Find where the given text appears and provide that cell's center as (x, y) coordinate. 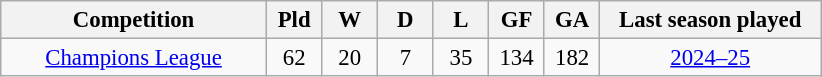
7 (406, 58)
2024–25 (710, 58)
Competition (134, 20)
134 (517, 58)
Last season played (710, 20)
182 (572, 58)
Pld (294, 20)
35 (461, 58)
62 (294, 58)
20 (350, 58)
W (350, 20)
GF (517, 20)
Champions League (134, 58)
D (406, 20)
L (461, 20)
GA (572, 20)
